Locate the cell with the specified text and output its (X, Y) center coordinate. 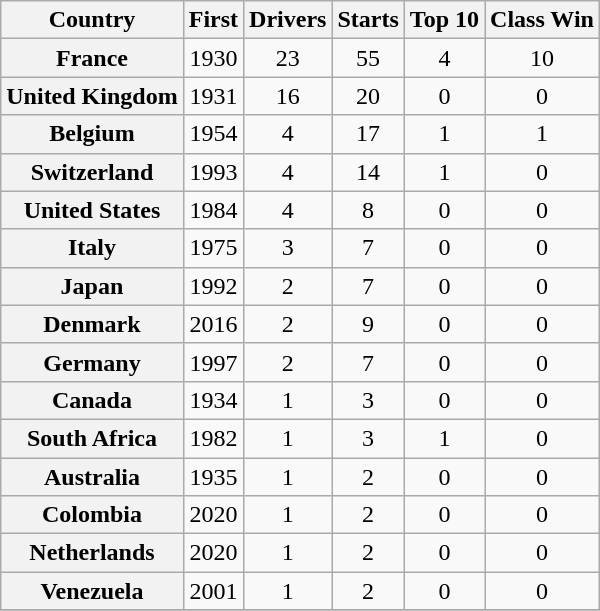
1997 (213, 362)
1993 (213, 172)
16 (288, 96)
Australia (92, 477)
Top 10 (444, 20)
20 (368, 96)
10 (542, 58)
23 (288, 58)
9 (368, 324)
South Africa (92, 438)
Japan (92, 286)
55 (368, 58)
17 (368, 134)
France (92, 58)
Canada (92, 400)
1984 (213, 210)
1930 (213, 58)
1934 (213, 400)
Colombia (92, 515)
1975 (213, 248)
Belgium (92, 134)
1935 (213, 477)
Italy (92, 248)
United Kingdom (92, 96)
Netherlands (92, 553)
1992 (213, 286)
Switzerland (92, 172)
1931 (213, 96)
1954 (213, 134)
First (213, 20)
Starts (368, 20)
8 (368, 210)
Drivers (288, 20)
Venezuela (92, 591)
Class Win (542, 20)
Germany (92, 362)
2016 (213, 324)
United States (92, 210)
Denmark (92, 324)
1982 (213, 438)
Country (92, 20)
2001 (213, 591)
14 (368, 172)
